Identify which cell holds the provided text, then report its (x, y) central coordinate. 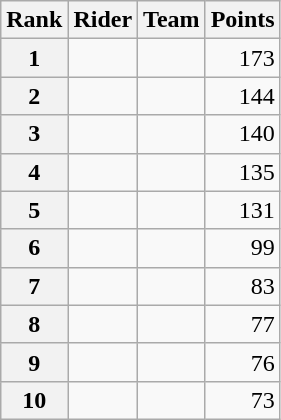
76 (242, 362)
5 (34, 210)
135 (242, 172)
Rank (34, 20)
6 (34, 248)
99 (242, 248)
83 (242, 286)
10 (34, 400)
8 (34, 324)
140 (242, 134)
Rider (103, 20)
77 (242, 324)
1 (34, 58)
131 (242, 210)
7 (34, 286)
Team (172, 20)
144 (242, 96)
Points (242, 20)
73 (242, 400)
9 (34, 362)
4 (34, 172)
173 (242, 58)
3 (34, 134)
2 (34, 96)
